Locate the cell with the specified text and output its [x, y] center coordinate. 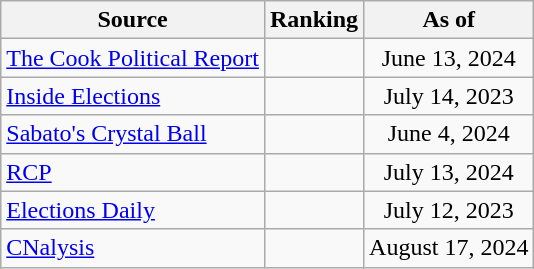
RCP [133, 172]
June 4, 2024 [449, 134]
July 14, 2023 [449, 96]
Sabato's Crystal Ball [133, 134]
As of [449, 20]
July 13, 2024 [449, 172]
Inside Elections [133, 96]
CNalysis [133, 248]
June 13, 2024 [449, 58]
Source [133, 20]
Ranking [314, 20]
The Cook Political Report [133, 58]
July 12, 2023 [449, 210]
Elections Daily [133, 210]
August 17, 2024 [449, 248]
